Extract the (X, Y) coordinate from the center of the cell holding the provided text.  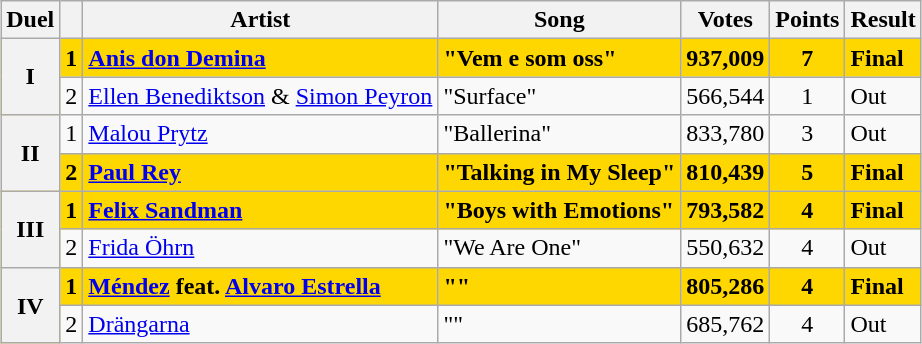
IV (30, 305)
"Ballerina" (560, 134)
937,009 (726, 58)
810,439 (726, 172)
Anis don Demina (260, 58)
Ellen Benediktson & Simon Peyron (260, 96)
Votes (726, 20)
3 (808, 134)
793,582 (726, 210)
Malou Prytz (260, 134)
Duel (30, 20)
Points (808, 20)
"Boys with Emotions" (560, 210)
"Surface" (560, 96)
III (30, 229)
566,544 (726, 96)
"Talking in My Sleep" (560, 172)
Paul Rey (260, 172)
Song (560, 20)
"We Are One" (560, 248)
833,780 (726, 134)
5 (808, 172)
Felix Sandman (260, 210)
Result (883, 20)
7 (808, 58)
I (30, 77)
Frida Öhrn (260, 248)
550,632 (726, 248)
Méndez feat. Alvaro Estrella (260, 286)
Artist (260, 20)
II (30, 153)
685,762 (726, 324)
805,286 (726, 286)
"Vem e som oss" (560, 58)
Drängarna (260, 324)
